Output the [x, y] coordinate of the center of the cell containing the given text.  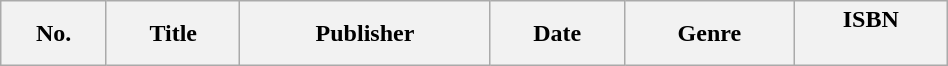
Date [557, 34]
Genre [709, 34]
Title [173, 34]
ISBN [870, 34]
No. [54, 34]
Publisher [365, 34]
